Output the (x, y) coordinate of the center of the cell containing the given text.  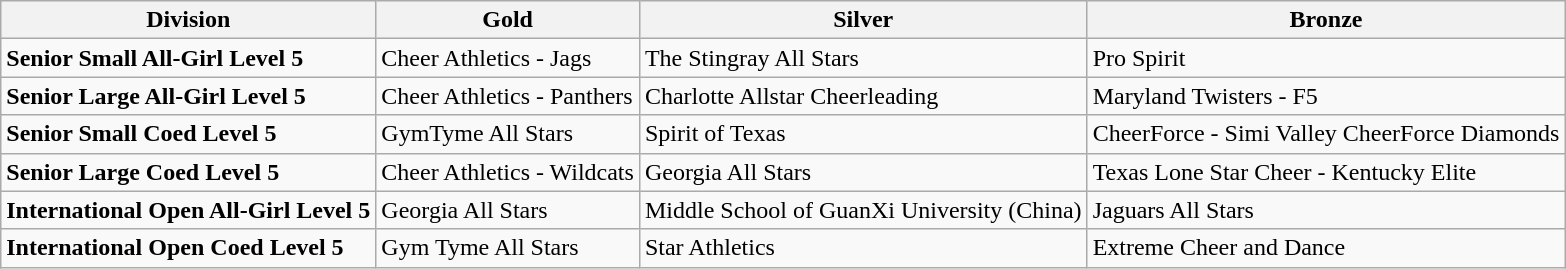
Cheer Athletics - Panthers (508, 96)
Senior Large All-Girl Level 5 (188, 96)
Charlotte Allstar Cheerleading (863, 96)
Jaguars All Stars (1326, 210)
International Open All-Girl Level 5 (188, 210)
The Stingray All Stars (863, 58)
Extreme Cheer and Dance (1326, 248)
Bronze (1326, 20)
Pro Spirit (1326, 58)
GymTyme All Stars (508, 134)
Middle School of GuanXi University (China) (863, 210)
Silver (863, 20)
Cheer Athletics - Jags (508, 58)
Senior Large Coed Level 5 (188, 172)
Texas Lone Star Cheer - Kentucky Elite (1326, 172)
International Open Coed Level 5 (188, 248)
Maryland Twisters - F5 (1326, 96)
Senior Small All-Girl Level 5 (188, 58)
Cheer Athletics - Wildcats (508, 172)
CheerForce - Simi Valley CheerForce Diamonds (1326, 134)
Spirit of Texas (863, 134)
Star Athletics (863, 248)
Division (188, 20)
Gold (508, 20)
Senior Small Coed Level 5 (188, 134)
Gym Tyme All Stars (508, 248)
